Detect which cell encompasses the target text, then output its [x, y] center coordinate. 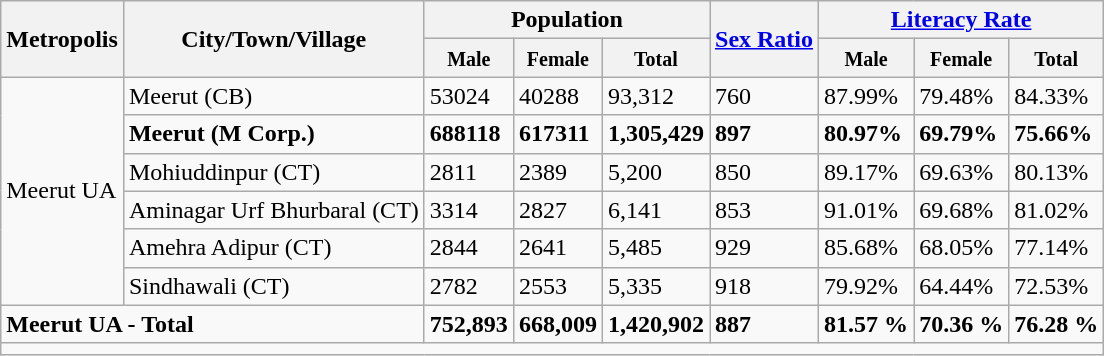
897 [764, 134]
2811 [468, 172]
Sex Ratio [764, 39]
69.79% [962, 134]
688118 [468, 134]
918 [764, 286]
5,485 [656, 248]
85.68% [866, 248]
76.28 % [1056, 324]
68.05% [962, 248]
77.14% [1056, 248]
81.02% [1056, 210]
6,141 [656, 210]
Literacy Rate [962, 20]
2553 [558, 286]
2827 [558, 210]
1,420,902 [656, 324]
53024 [468, 96]
City/Town/Village [274, 39]
72.53% [1056, 286]
89.17% [866, 172]
91.01% [866, 210]
80.97% [866, 134]
70.36 % [962, 324]
75.66% [1056, 134]
2782 [468, 286]
2641 [558, 248]
93,312 [656, 96]
Meerut UA - Total [213, 324]
1,305,429 [656, 134]
Sindhawali (CT) [274, 286]
5,200 [656, 172]
79.48% [962, 96]
2844 [468, 248]
2389 [558, 172]
5,335 [656, 286]
Metropolis [62, 39]
Population [566, 20]
3314 [468, 210]
84.33% [1056, 96]
668,009 [558, 324]
64.44% [962, 286]
69.63% [962, 172]
760 [764, 96]
929 [764, 248]
Meerut (M Corp.) [274, 134]
81.57 % [866, 324]
752,893 [468, 324]
887 [764, 324]
69.68% [962, 210]
Meerut (CB) [274, 96]
40288 [558, 96]
617311 [558, 134]
Aminagar Urf Bhurbaral (CT) [274, 210]
87.99% [866, 96]
853 [764, 210]
850 [764, 172]
Mohiuddinpur (CT) [274, 172]
Meerut UA [62, 191]
80.13% [1056, 172]
79.92% [866, 286]
Amehra Adipur (CT) [274, 248]
